Extract the (X, Y) coordinate from the center of the cell holding the provided text.  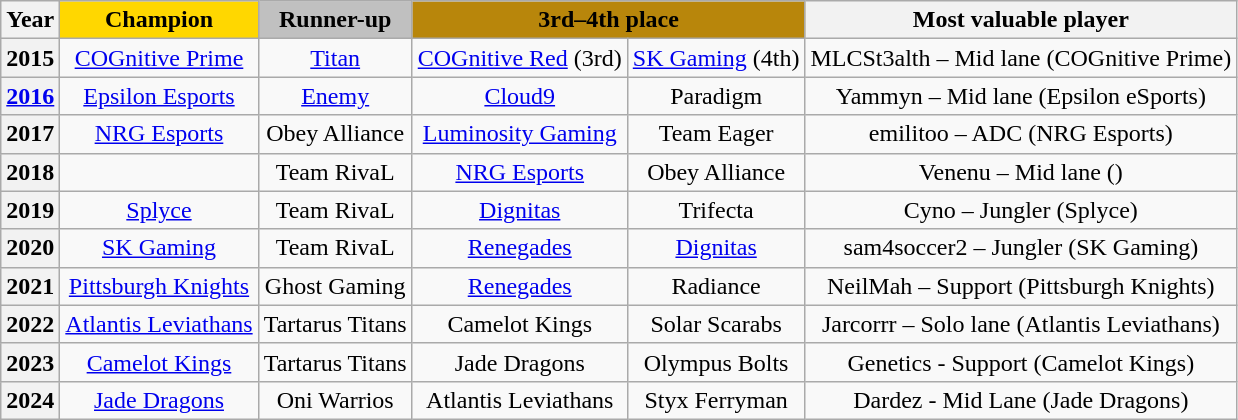
Cloud9 (520, 96)
SK Gaming (159, 248)
2022 (30, 324)
sam4soccer2 – Jungler (SK Gaming) (1021, 248)
SK Gaming (4th) (716, 58)
Jarcorrr – Solo lane (Atlantis Leviathans) (1021, 324)
Titan (335, 58)
Epsilon Esports (159, 96)
Yammyn – Mid lane (Epsilon eSports) (1021, 96)
Radiance (716, 286)
Styx Ferryman (716, 400)
Team Eager (716, 134)
Runner-up (335, 20)
MLCSt3alth – Mid lane (COGnitive Prime) (1021, 58)
Venenu – Mid lane () (1021, 172)
2015 (30, 58)
COGnitive Red (3rd) (520, 58)
2020 (30, 248)
emilitoo – ADC (NRG Esports) (1021, 134)
COGnitive Prime (159, 58)
Oni Warrios (335, 400)
2016 (30, 96)
Dardez - Mid Lane (Jade Dragons) (1021, 400)
Cyno – Jungler (Splyce) (1021, 210)
2024 (30, 400)
2021 (30, 286)
3rd–4th place (608, 20)
NeilMah – Support (Pittsburgh Knights) (1021, 286)
2017 (30, 134)
Paradigm (716, 96)
Champion (159, 20)
Year (30, 20)
2018 (30, 172)
Solar Scarabs (716, 324)
2019 (30, 210)
Luminosity Gaming (520, 134)
Olympus Bolts (716, 362)
Splyce (159, 210)
Enemy (335, 96)
2023 (30, 362)
Genetics - Support (Camelot Kings) (1021, 362)
Pittsburgh Knights (159, 286)
Trifecta (716, 210)
Ghost Gaming (335, 286)
Most valuable player (1021, 20)
